Capture the cell that displays the provided text and extract its (x, y) central coordinate. 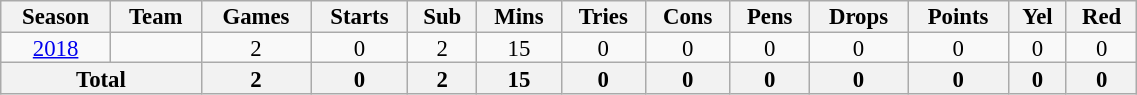
Points (958, 16)
Season (56, 16)
Yel (1037, 16)
Team (156, 16)
2018 (56, 48)
Mins (520, 16)
Drops (858, 16)
Starts (360, 16)
Tries (603, 16)
Red (1101, 16)
Sub (442, 16)
Pens (770, 16)
Games (256, 16)
Cons (688, 16)
Total (101, 78)
